Detect which cell encompasses the target text, then output its [x, y] center coordinate. 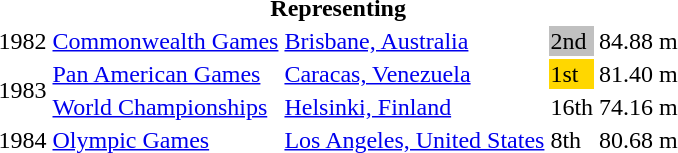
Helsinki, Finland [414, 107]
World Championships [166, 107]
Caracas, Venezuela [414, 74]
Brisbane, Australia [414, 41]
2nd [572, 41]
1st [572, 74]
Pan American Games [166, 74]
Commonwealth Games [166, 41]
16th [572, 107]
